Return [x, y] of the center of cell containing provided text 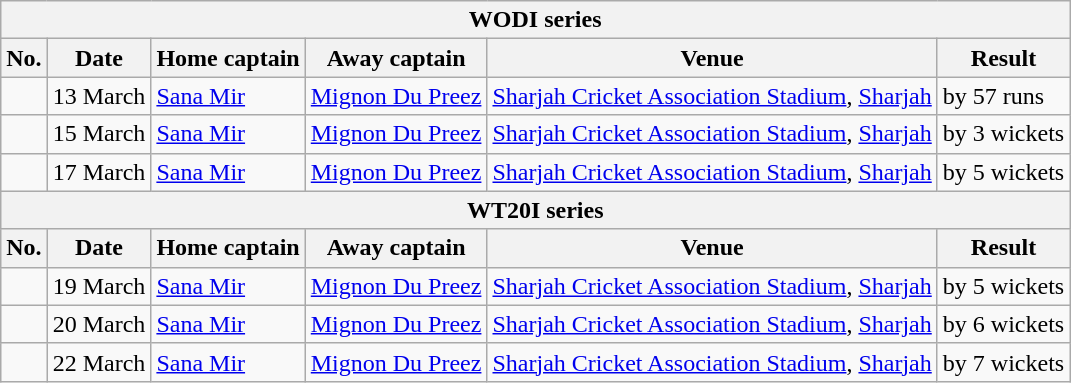
by 3 wickets [1003, 134]
by 57 runs [1003, 96]
15 March [99, 134]
WT20I series [536, 210]
19 March [99, 286]
17 March [99, 172]
by 7 wickets [1003, 362]
13 March [99, 96]
WODI series [536, 20]
20 March [99, 324]
by 6 wickets [1003, 324]
22 March [99, 362]
